Scan for the cell matching the given text and deliver its [x, y] coordinate at center. 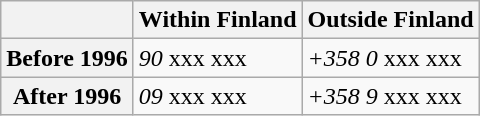
Within Finland [218, 20]
90 xxx xxx [218, 58]
After 1996 [68, 96]
+358 0 xxx xxx [390, 58]
+358 9 xxx xxx [390, 96]
09 xxx xxx [218, 96]
Before 1996 [68, 58]
Outside Finland [390, 20]
